Capture the cell that displays the provided text and extract its (X, Y) central coordinate. 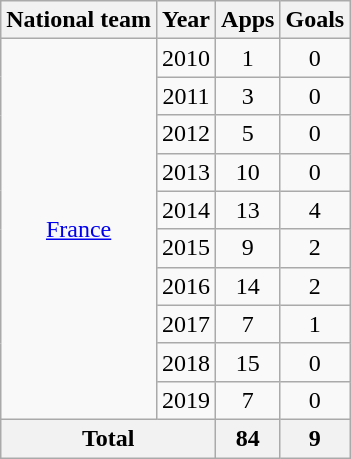
2013 (186, 172)
Apps (248, 20)
13 (248, 210)
84 (248, 438)
Year (186, 20)
3 (248, 96)
2012 (186, 134)
5 (248, 134)
14 (248, 286)
10 (248, 172)
2018 (186, 362)
National team (79, 20)
2016 (186, 286)
2019 (186, 400)
2015 (186, 248)
2017 (186, 324)
2010 (186, 58)
Total (108, 438)
15 (248, 362)
2014 (186, 210)
4 (315, 210)
France (79, 230)
2011 (186, 96)
Goals (315, 20)
